From the cell containing the given text, extract its center point as [X, Y] coordinate. 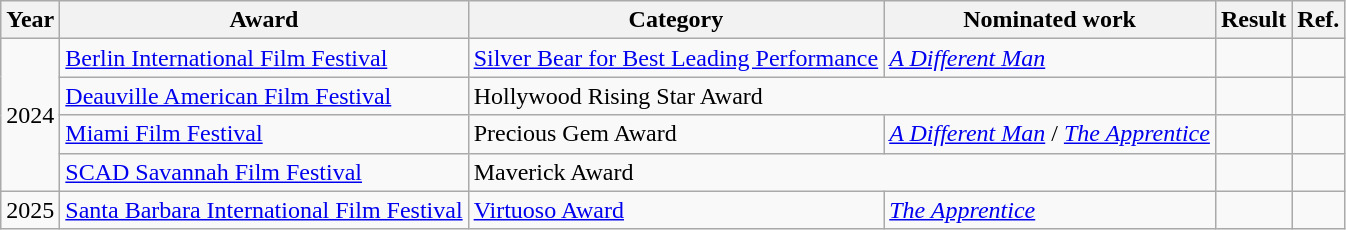
2024 [30, 115]
Result [1253, 20]
Hollywood Rising Star Award [842, 96]
Miami Film Festival [264, 134]
A Different Man [1050, 58]
The Apprentice [1050, 210]
A Different Man / The Apprentice [1050, 134]
Nominated work [1050, 20]
Year [30, 20]
Santa Barbara International Film Festival [264, 210]
Precious Gem Award [676, 134]
SCAD Savannah Film Festival [264, 172]
2025 [30, 210]
Award [264, 20]
Ref. [1318, 20]
Maverick Award [842, 172]
Berlin International Film Festival [264, 58]
Category [676, 20]
Virtuoso Award [676, 210]
Silver Bear for Best Leading Performance [676, 58]
Deauville American Film Festival [264, 96]
